Detect which cell encompasses the target text, then output its [x, y] center coordinate. 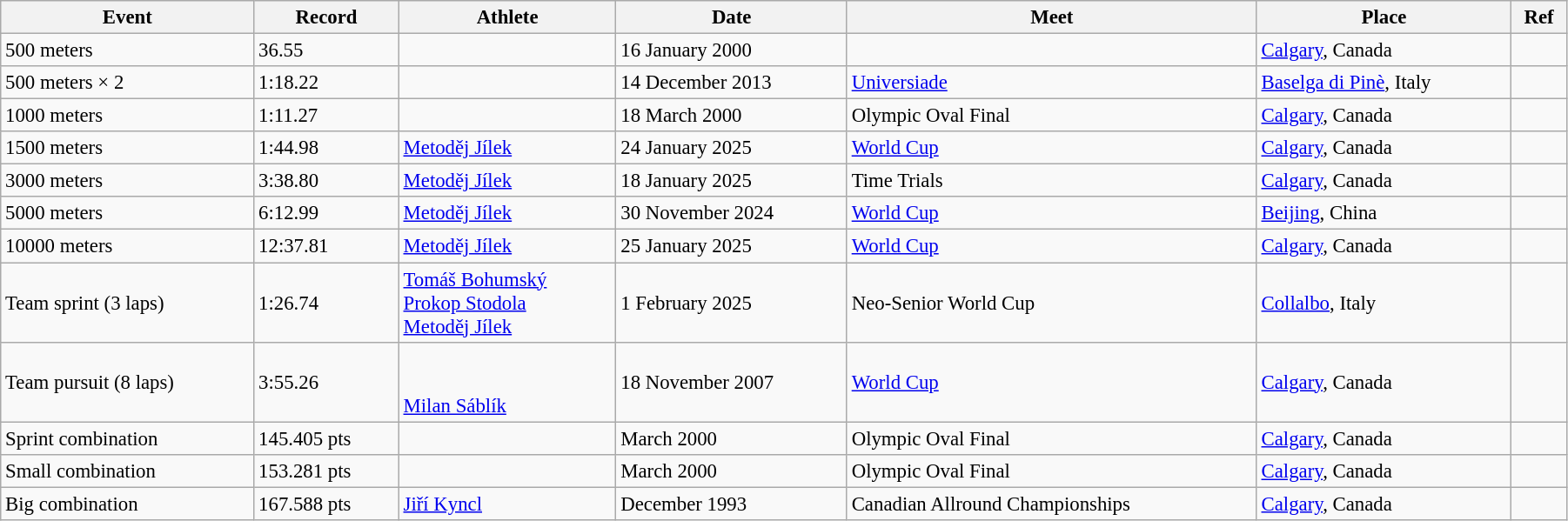
10000 meters [127, 246]
18 March 2000 [731, 116]
36.55 [326, 50]
14 December 2013 [731, 83]
Baselga di Pinè, Italy [1384, 83]
1000 meters [127, 116]
1:44.98 [326, 148]
Ref [1539, 17]
16 January 2000 [731, 50]
Record [326, 17]
3:55.26 [326, 382]
Team sprint (3 laps) [127, 303]
Event [127, 17]
1500 meters [127, 148]
1:26.74 [326, 303]
Universiade [1051, 83]
18 November 2007 [731, 382]
Collalbo, Italy [1384, 303]
Big combination [127, 504]
Neo-Senior World Cup [1051, 303]
500 meters [127, 50]
3000 meters [127, 181]
Date [731, 17]
Place [1384, 17]
25 January 2025 [731, 246]
Milan Sáblík [507, 382]
3:38.80 [326, 181]
December 1993 [731, 504]
167.588 pts [326, 504]
5000 meters [127, 213]
12:37.81 [326, 246]
6:12.99 [326, 213]
500 meters × 2 [127, 83]
Beijing, China [1384, 213]
Sprint combination [127, 438]
1 February 2025 [731, 303]
153.281 pts [326, 471]
Time Trials [1051, 181]
18 January 2025 [731, 181]
Jiří Kyncl [507, 504]
Small combination [127, 471]
1:18.22 [326, 83]
30 November 2024 [731, 213]
Team pursuit (8 laps) [127, 382]
24 January 2025 [731, 148]
Tomáš BohumskýProkop StodolaMetoděj Jílek [507, 303]
Meet [1051, 17]
Athlete [507, 17]
Canadian Allround Championships [1051, 504]
1:11.27 [326, 116]
145.405 pts [326, 438]
